From the cell containing the given text, extract its center point as (X, Y) coordinate. 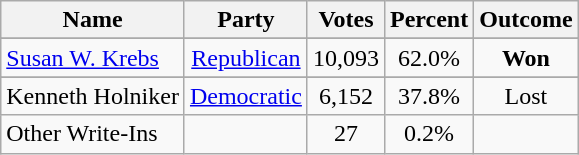
Democratic (246, 96)
Other Write-Ins (93, 134)
Lost (526, 96)
Won (526, 58)
Percent (428, 20)
Votes (346, 20)
6,152 (346, 96)
Susan W. Krebs (93, 58)
Outcome (526, 20)
Kenneth Holniker (93, 96)
0.2% (428, 134)
Republican (246, 58)
37.8% (428, 96)
62.0% (428, 58)
Name (93, 20)
10,093 (346, 58)
27 (346, 134)
Party (246, 20)
